Scan for the cell matching the given text and deliver its (X, Y) coordinate at center. 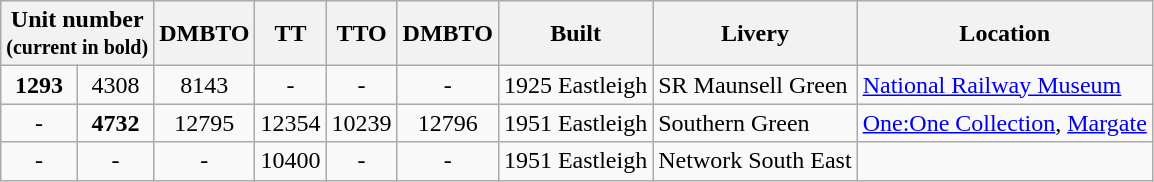
12795 (204, 123)
1293 (39, 85)
Southern Green (755, 123)
8143 (204, 85)
Livery (755, 34)
12354 (290, 123)
Built (575, 34)
10239 (362, 123)
Unit number (current in bold) (78, 34)
SR Maunsell Green (755, 85)
4732 (115, 123)
One:One Collection, Margate (1004, 123)
Location (1004, 34)
Network South East (755, 161)
4308 (115, 85)
National Railway Museum (1004, 85)
12796 (448, 123)
1925 Eastleigh (575, 85)
10400 (290, 161)
TT (290, 34)
TTO (362, 34)
